Return the (X, Y) coordinate for the center point of the cell that contains the specified text.  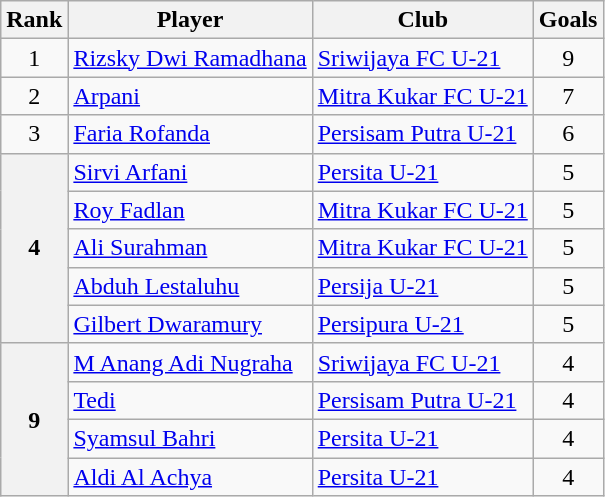
Persija U-21 (422, 286)
Rizsky Dwi Ramadhana (190, 58)
3 (34, 134)
7 (568, 96)
6 (568, 134)
Rank (34, 20)
M Anang Adi Nugraha (190, 362)
Club (422, 20)
2 (34, 96)
Aldi Al Achya (190, 477)
Abduh Lestaluhu (190, 286)
Faria Rofanda (190, 134)
Gilbert Dwaramury (190, 324)
Persipura U-21 (422, 324)
Player (190, 20)
Roy Fadlan (190, 210)
Syamsul Bahri (190, 438)
Ali Surahman (190, 248)
Sirvi Arfani (190, 172)
Goals (568, 20)
Tedi (190, 400)
1 (34, 58)
Arpani (190, 96)
